For the text-containing cell, return its midpoint in [x, y] coordinate format. 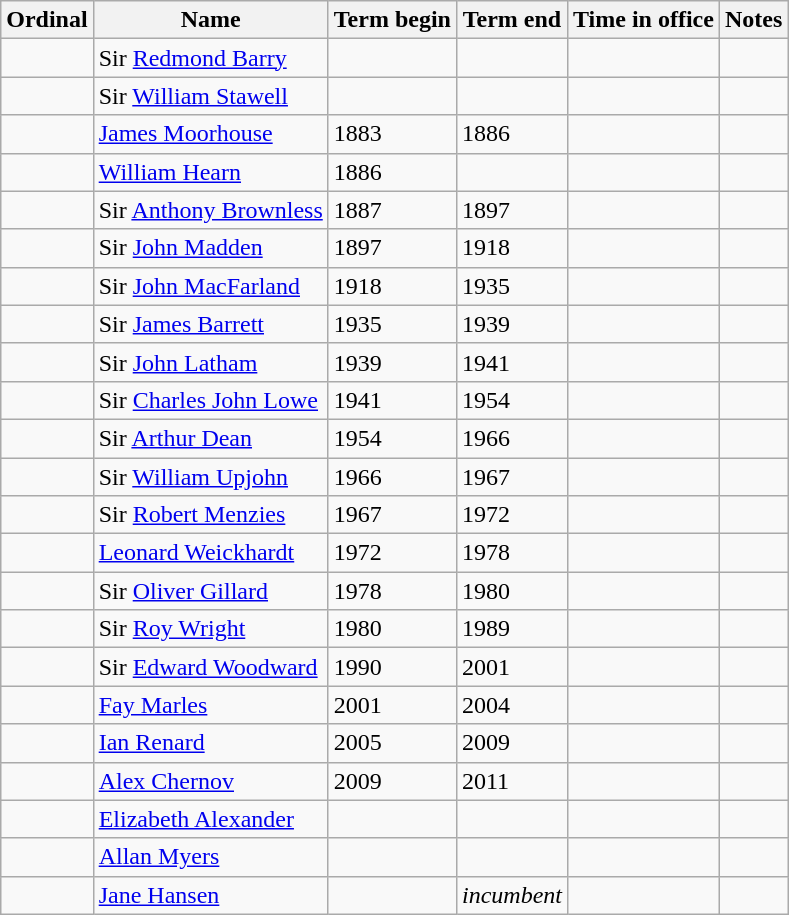
Allan Myers [210, 857]
William Hearn [210, 172]
Sir John MacFarland [210, 286]
Sir William Stawell [210, 96]
Sir Oliver Gillard [210, 591]
Ian Renard [210, 743]
Jane Hansen [210, 895]
incumbent [512, 895]
Fay Marles [210, 705]
Term begin [392, 20]
Time in office [643, 20]
James Moorhouse [210, 134]
2005 [392, 743]
Name [210, 20]
Sir James Barrett [210, 324]
Ordinal [47, 20]
Sir Arthur Dean [210, 438]
Sir William Upjohn [210, 477]
Elizabeth Alexander [210, 819]
1883 [392, 134]
Term end [512, 20]
Notes [753, 20]
Sir Robert Menzies [210, 515]
2004 [512, 705]
Sir Charles John Lowe [210, 400]
Sir Redmond Barry [210, 58]
Alex Chernov [210, 781]
1990 [392, 667]
Leonard Weickhardt [210, 553]
Sir John Madden [210, 248]
1887 [392, 210]
Sir John Latham [210, 362]
1989 [512, 629]
Sir Roy Wright [210, 629]
Sir Anthony Brownless [210, 210]
Sir Edward Woodward [210, 667]
2011 [512, 781]
